Provide the [x, y] coordinate of the cell's center where the given text is located.  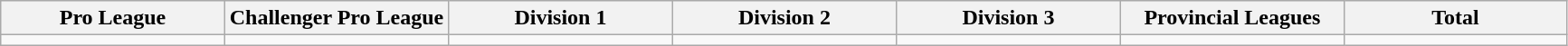
Division 2 [784, 18]
Division 1 [561, 18]
Challenger Pro League [337, 18]
Provincial Leagues [1232, 18]
Pro League [112, 18]
Division 3 [1008, 18]
Total [1456, 18]
